Determine the (X, Y) coordinate at the center of the cell enclosing the given text.  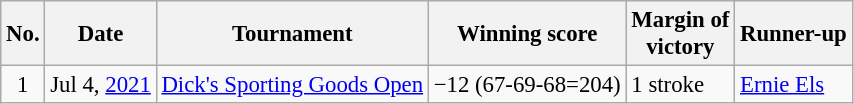
No. (23, 34)
Margin ofvictory (680, 34)
Date (100, 34)
1 stroke (680, 85)
Tournament (292, 34)
Winning score (527, 34)
Dick's Sporting Goods Open (292, 85)
Ernie Els (794, 85)
1 (23, 85)
Jul 4, 2021 (100, 85)
−12 (67-69-68=204) (527, 85)
Runner-up (794, 34)
